Provide the (X, Y) coordinate of the cell's center where the given text is located.  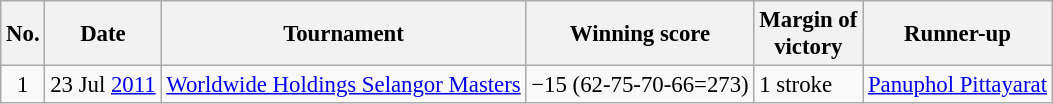
Winning score (640, 34)
Panuphol Pittayarat (958, 85)
Tournament (344, 34)
23 Jul 2011 (103, 85)
Date (103, 34)
Margin ofvictory (808, 34)
−15 (62-75-70-66=273) (640, 85)
Runner-up (958, 34)
Worldwide Holdings Selangor Masters (344, 85)
1 (23, 85)
1 stroke (808, 85)
No. (23, 34)
